Locate the cell with the specified text and output its (X, Y) center coordinate. 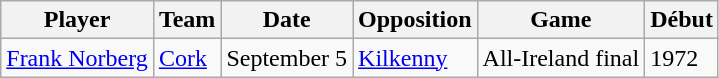
Team (187, 20)
Kilkenny (415, 58)
1972 (682, 58)
Opposition (415, 20)
Date (287, 20)
All-Ireland final (561, 58)
Cork (187, 58)
Game (561, 20)
September 5 (287, 58)
Frank Norberg (78, 58)
Début (682, 20)
Player (78, 20)
